Determine the (X, Y) coordinate at the center of the cell enclosing the given text.  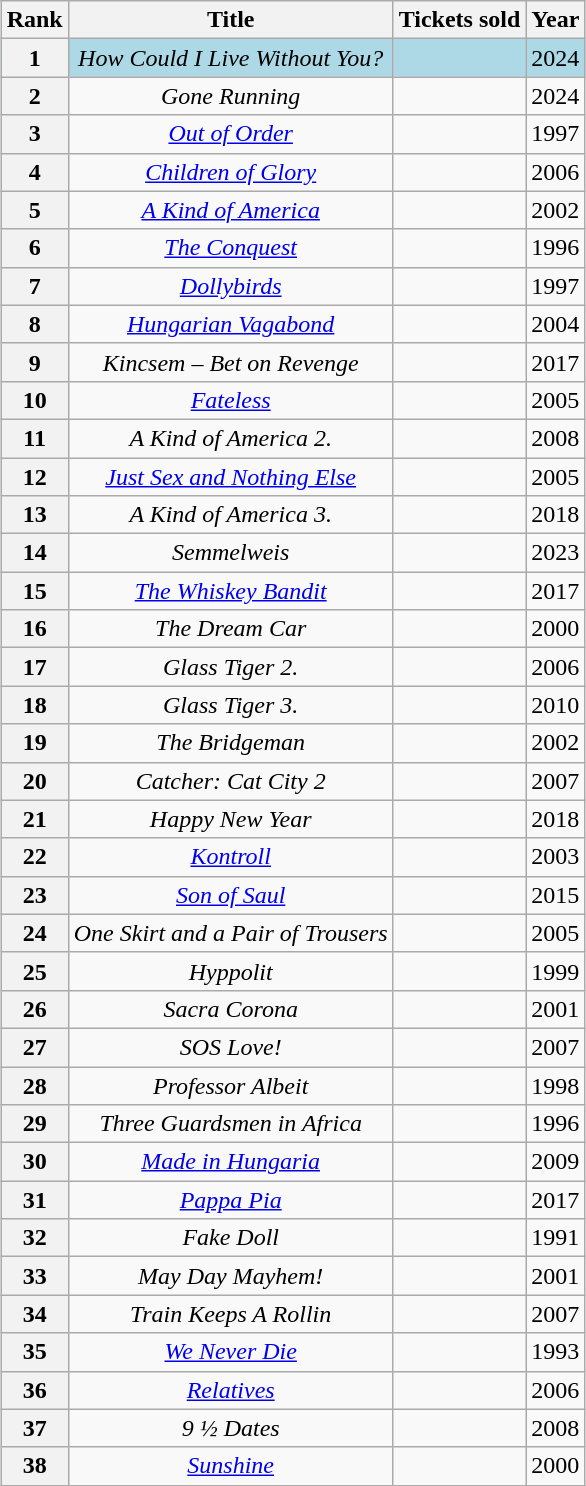
The Bridgeman (230, 743)
33 (34, 1276)
The Dream Car (230, 629)
35 (34, 1352)
10 (34, 400)
38 (34, 1466)
20 (34, 781)
Relatives (230, 1390)
32 (34, 1238)
1 (34, 58)
17 (34, 667)
6 (34, 248)
A Kind of America (230, 210)
We Never Die (230, 1352)
Fake Doll (230, 1238)
Kincsem – Bet on Revenge (230, 362)
27 (34, 1047)
SOS Love! (230, 1047)
Semmelweis (230, 553)
Year (556, 20)
Rank (34, 20)
How Could I Live Without You? (230, 58)
Glass Tiger 2. (230, 667)
9 (34, 362)
15 (34, 591)
9 ½ Dates (230, 1428)
Glass Tiger 3. (230, 705)
5 (34, 210)
24 (34, 933)
Hungarian Vagabond (230, 324)
2004 (556, 324)
Made in Hungaria (230, 1162)
Happy New Year (230, 819)
34 (34, 1314)
36 (34, 1390)
26 (34, 1009)
2 (34, 96)
13 (34, 515)
One Skirt and a Pair of Trousers (230, 933)
Catcher: Cat City 2 (230, 781)
22 (34, 857)
Professor Albeit (230, 1085)
18 (34, 705)
A Kind of America 2. (230, 438)
11 (34, 438)
Out of Order (230, 134)
The Conquest (230, 248)
Son of Saul (230, 895)
Fateless (230, 400)
2010 (556, 705)
Sacra Corona (230, 1009)
7 (34, 286)
1998 (556, 1085)
2023 (556, 553)
Gone Running (230, 96)
16 (34, 629)
21 (34, 819)
12 (34, 477)
1991 (556, 1238)
3 (34, 134)
37 (34, 1428)
Tickets sold (460, 20)
25 (34, 971)
Children of Glory (230, 172)
Sunshine (230, 1466)
23 (34, 895)
1993 (556, 1352)
2009 (556, 1162)
31 (34, 1200)
28 (34, 1085)
4 (34, 172)
Three Guardsmen in Africa (230, 1124)
May Day Mayhem! (230, 1276)
Pappa Pia (230, 1200)
2015 (556, 895)
Train Keeps A Rollin (230, 1314)
1999 (556, 971)
The Whiskey Bandit (230, 591)
Hyppolit (230, 971)
30 (34, 1162)
Dollybirds (230, 286)
14 (34, 553)
Just Sex and Nothing Else (230, 477)
Title (230, 20)
Kontroll (230, 857)
29 (34, 1124)
A Kind of America 3. (230, 515)
8 (34, 324)
19 (34, 743)
2003 (556, 857)
